For the text-containing cell, return its midpoint in [x, y] coordinate format. 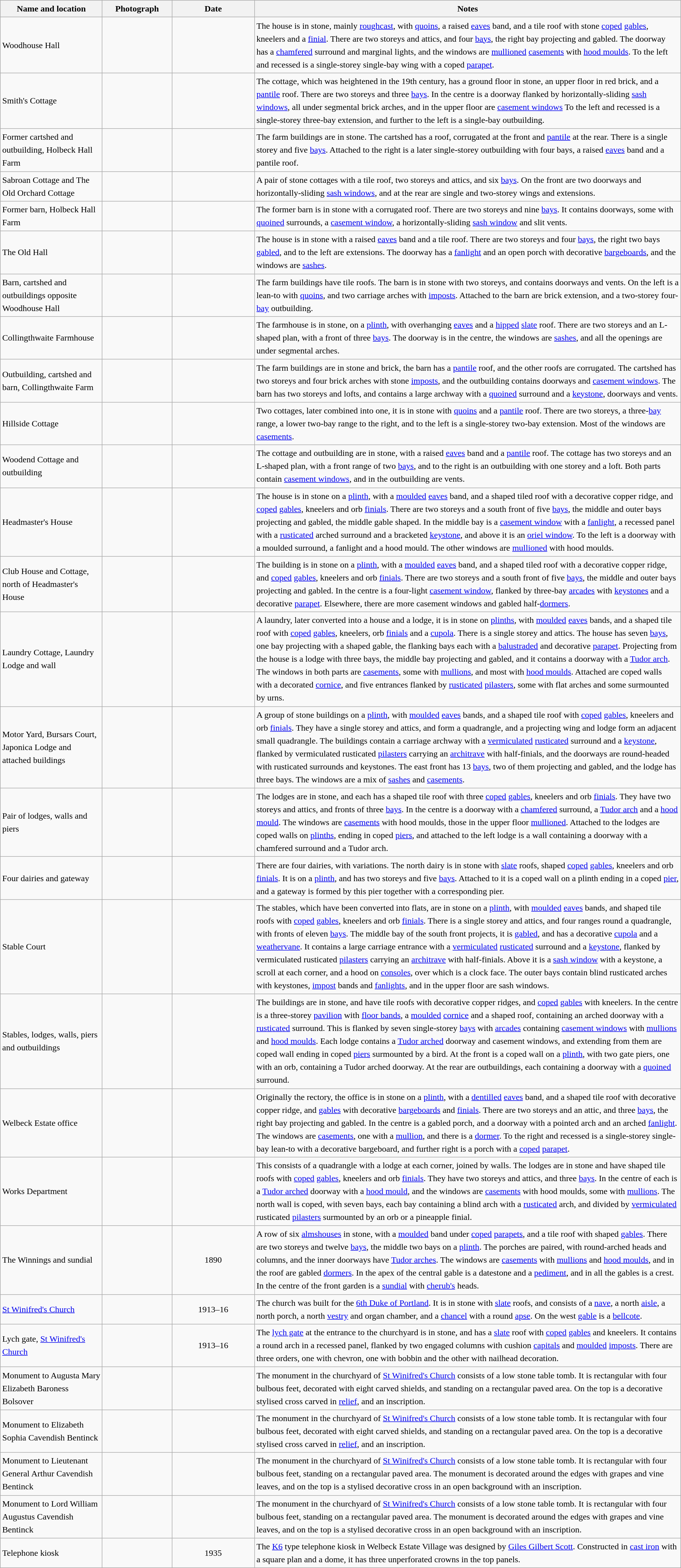
Woodend Cottage and outbuilding [51, 466]
Name and location [51, 9]
Club House and Cottage, north of Headmaster's House [51, 584]
Lych gate, St Winifred's Church [51, 1346]
Monument to Elizabeth Sophia Cavendish Bentinck [51, 1431]
Notes [468, 9]
Date [213, 9]
Motor Yard, Bursars Court, Japonica Lodge and attached buildings [51, 747]
Stable Court [51, 947]
Sabroan Cottage and The Old Orchard Cottage [51, 186]
Telephone kiosk [51, 1553]
Former barn, Holbeck Hall Farm [51, 216]
Hillside Cottage [51, 423]
Welbeck Estate office [51, 1123]
The Winnings and sundial [51, 1260]
Pair of lodges, walls and piers [51, 823]
Outbuilding, cartshed and barn, Collingthwaite Farm [51, 381]
Collingthwaite Farmhouse [51, 338]
Works Department [51, 1191]
Four dairies and gateway [51, 878]
Monument to Lord William Augustus Cavendish Bentinck [51, 1517]
Former cartshed and outbuilding, Holbeck Hall Farm [51, 150]
Headmaster's House [51, 522]
Woodhouse Hall [51, 45]
Barn, cartshed and outbuildings opposite Woodhouse Hall [51, 295]
1935 [213, 1553]
Photograph [137, 9]
Stables, lodges, walls, piers and outbuildings [51, 1041]
Monument to Augusta Mary Elizabeth Baroness Bolsover [51, 1388]
St Winifred's Church [51, 1309]
Monument to Lieutenant General Arthur Cavendish Bentinck [51, 1474]
1890 [213, 1260]
Smith's Cottage [51, 101]
The Old Hall [51, 252]
Laundry Cottage, Laundry Lodge and wall [51, 660]
